Detect which cell encompasses the target text, then output its (X, Y) center coordinate. 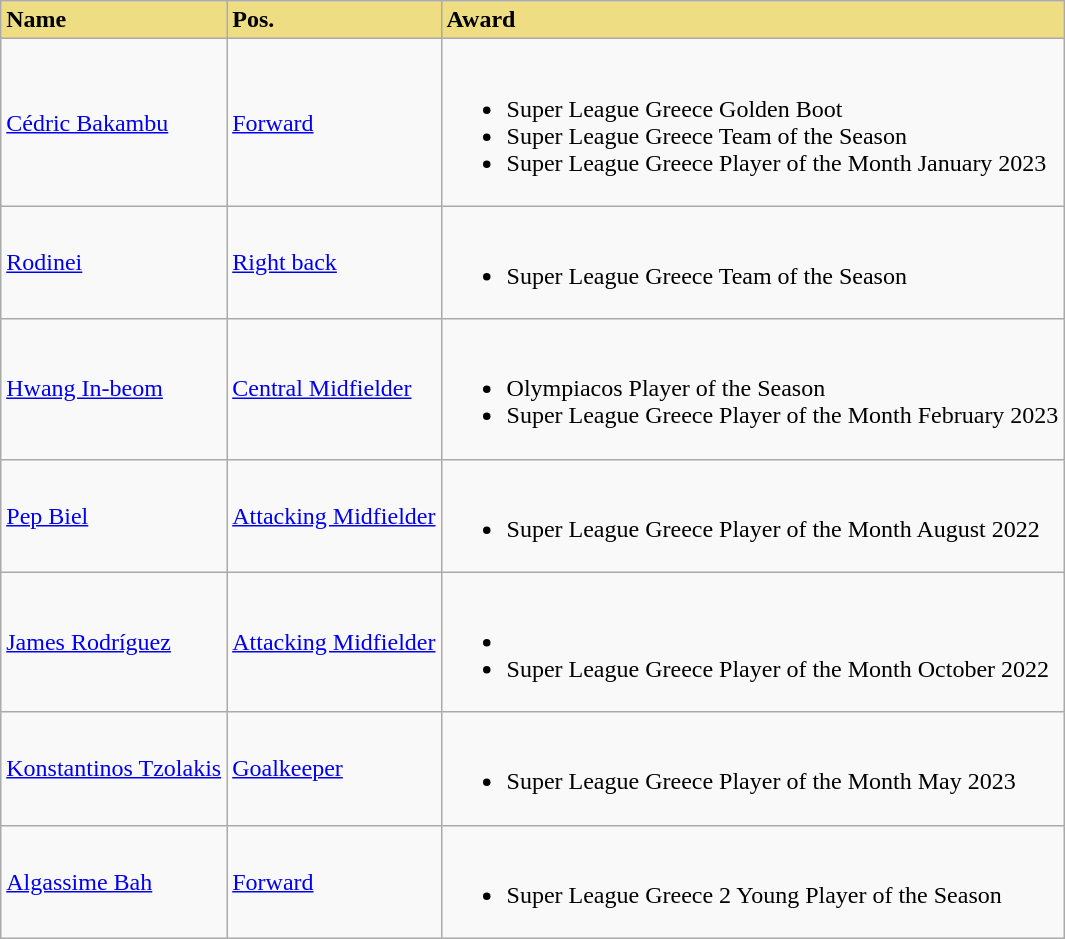
Konstantinos Tzolakis (114, 768)
Super League Greece Player of the Month May 2023 (752, 768)
Right back (334, 262)
Name (114, 20)
Central Midfielder (334, 389)
Algassime Bah (114, 882)
Rodinei (114, 262)
Super League Greece 2 Young Player of the Season (752, 882)
Super League Greece Golden BootSuper League Greece Team of the SeasonSuper League Greece Player of the Month January 2023 (752, 122)
Pos. (334, 20)
Goalkeeper (334, 768)
James Rodríguez (114, 642)
Cédric Bakambu (114, 122)
Super League Greece Player of the Month October 2022 (752, 642)
Pep Biel (114, 516)
Super League Greece Player of the Month August 2022 (752, 516)
Hwang In-beom (114, 389)
Olympiacos Player of the SeasonSuper League Greece Player of the Month February 2023 (752, 389)
Super League Greece Team of the Season (752, 262)
Award (752, 20)
